Scan for the cell matching the given text and deliver its (X, Y) coordinate at center. 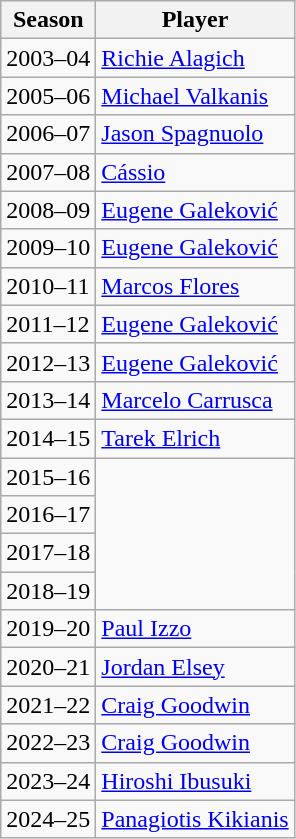
2007–08 (48, 172)
2013–14 (48, 400)
Marcos Flores (195, 286)
2011–12 (48, 324)
Panagiotis Kikianis (195, 819)
Player (195, 20)
2017–18 (48, 553)
2005–06 (48, 96)
Cássio (195, 172)
2009–10 (48, 248)
Jason Spagnuolo (195, 134)
Marcelo Carrusca (195, 400)
2020–21 (48, 667)
2021–22 (48, 705)
Paul Izzo (195, 629)
2024–25 (48, 819)
2022–23 (48, 743)
Michael Valkanis (195, 96)
Tarek Elrich (195, 438)
2014–15 (48, 438)
Season (48, 20)
2010–11 (48, 286)
2008–09 (48, 210)
2016–17 (48, 515)
2018–19 (48, 591)
2006–07 (48, 134)
2019–20 (48, 629)
Richie Alagich (195, 58)
2012–13 (48, 362)
2003–04 (48, 58)
Hiroshi Ibusuki (195, 781)
2023–24 (48, 781)
2015–16 (48, 477)
Jordan Elsey (195, 667)
